Output the [x, y] coordinate of the center of the cell containing the given text.  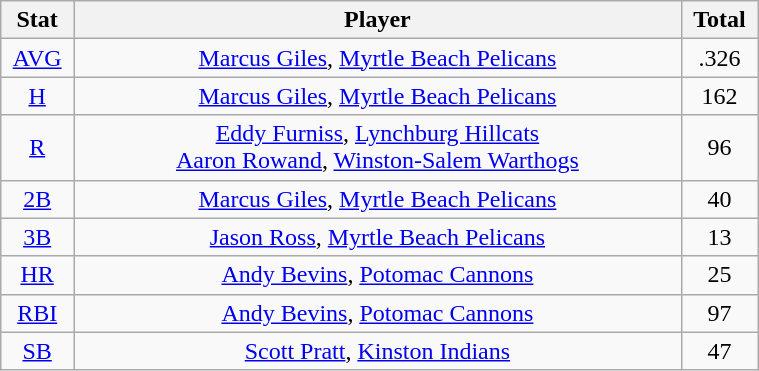
AVG [38, 58]
Total [719, 20]
R [38, 148]
96 [719, 148]
Stat [38, 20]
Scott Pratt, Kinston Indians [378, 351]
40 [719, 199]
Player [378, 20]
2B [38, 199]
SB [38, 351]
HR [38, 275]
Eddy Furniss, Lynchburg Hillcats Aaron Rowand, Winston-Salem Warthogs [378, 148]
.326 [719, 58]
Jason Ross, Myrtle Beach Pelicans [378, 237]
3B [38, 237]
47 [719, 351]
162 [719, 96]
97 [719, 313]
H [38, 96]
13 [719, 237]
25 [719, 275]
RBI [38, 313]
